Provide the [x, y] coordinate of the cell's center where the given text is located.  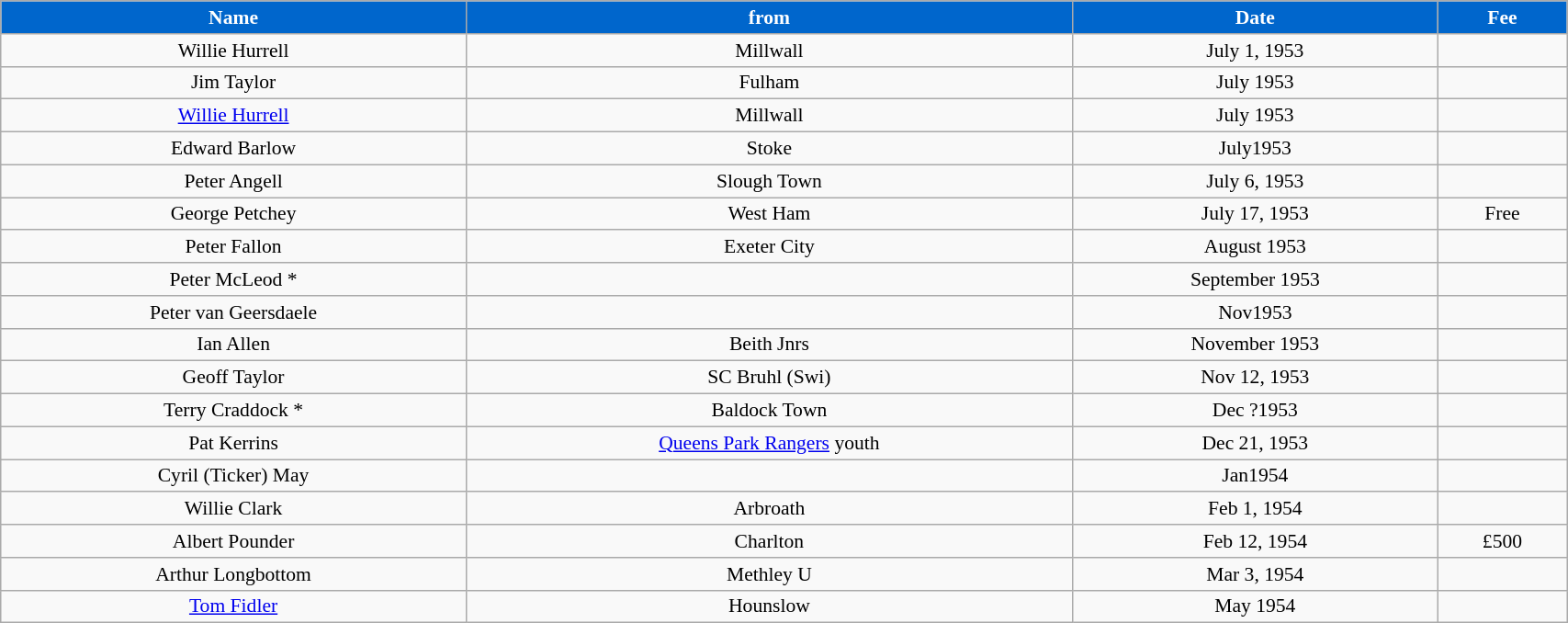
Beith Jnrs [769, 345]
Arbroath [769, 509]
Peter Fallon [233, 247]
Peter Angell [233, 181]
Free [1502, 214]
Ian Allen [233, 345]
Name [233, 17]
Fee [1502, 17]
Pat Kerrins [233, 443]
Jim Taylor [233, 83]
Methley U [769, 574]
SC Bruhl (Swi) [769, 378]
Willie Clark [233, 509]
Exeter City [769, 247]
£500 [1502, 541]
Slough Town [769, 181]
Mar 3, 1954 [1255, 574]
Feb 12, 1954 [1255, 541]
July 17, 1953 [1255, 214]
Nov 12, 1953 [1255, 378]
Edward Barlow [233, 149]
August 1953 [1255, 247]
George Petchey [233, 214]
West Ham [769, 214]
September 1953 [1255, 279]
Charlton [769, 541]
July1953 [1255, 149]
Queens Park Rangers youth [769, 443]
Dec 21, 1953 [1255, 443]
Peter van Geersdaele [233, 312]
Terry Craddock * [233, 411]
Jan1954 [1255, 476]
Tom Fidler [233, 606]
Hounslow [769, 606]
Fulham [769, 83]
July 6, 1953 [1255, 181]
Baldock Town [769, 411]
Nov1953 [1255, 312]
Arthur Longbottom [233, 574]
from [769, 17]
July 1, 1953 [1255, 51]
May 1954 [1255, 606]
Geoff Taylor [233, 378]
Date [1255, 17]
Cyril (Ticker) May [233, 476]
Stoke [769, 149]
Feb 1, 1954 [1255, 509]
Peter McLeod * [233, 279]
Dec ?1953 [1255, 411]
November 1953 [1255, 345]
Albert Pounder [233, 541]
